Extract the (X, Y) coordinate from the center of the cell holding the provided text.  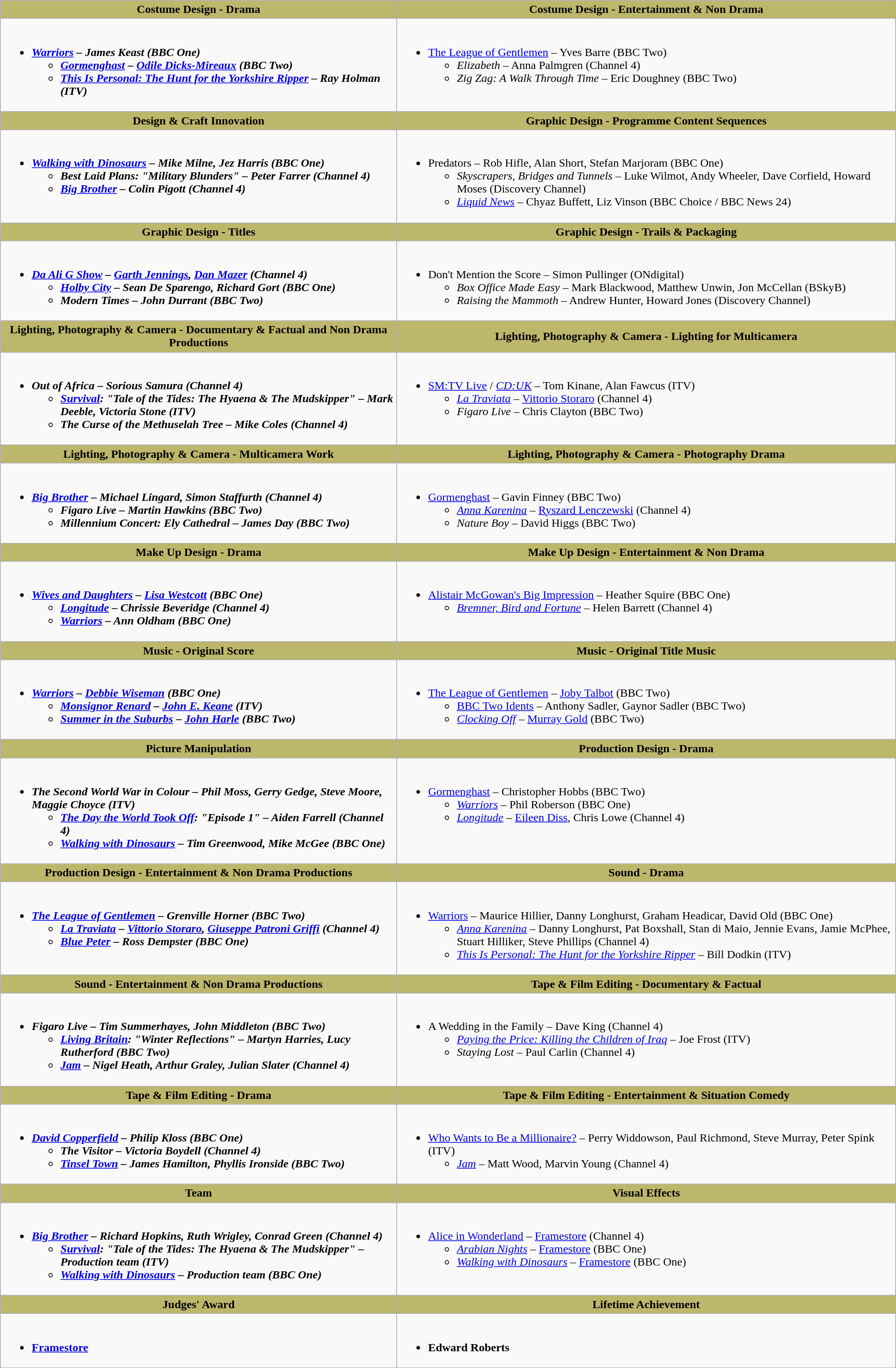
SM:TV Live / CD:UK – Tom Kinane, Alan Fawcus (ITV)La Traviata – Vittorio Storaro (Channel 4)Figaro Live – Chris Clayton (BBC Two) (646, 398)
Alice in Wonderland – Framestore (Channel 4)Arabian Nights – Framestore (BBC One)Walking with Dinosaurs – Framestore (BBC One) (646, 1249)
The League of Gentlemen – Yves Barre (BBC Two)Elizabeth – Anna Palmgren (Channel 4)Zig Zag: A Walk Through Time – Eric Doughney (BBC Two) (646, 65)
Warriors – Debbie Wiseman (BBC One)Monsignor Renard – John E. Keane (ITV)Summer in the Suburbs – John Harle (BBC Two) (199, 700)
Da Ali G Show – Garth Jennings, Dan Mazer (Channel 4)Holby City – Sean De Sparengo, Richard Gort (BBC One)Modern Times – John Durrant (BBC Two) (199, 281)
Framestore (199, 1341)
Music - Original Title Music (646, 651)
Gormenghast – Christopher Hobbs (BBC Two)Warriors – Phil Roberson (BBC One)Longitude – Eileen Diss, Chris Lowe (Channel 4) (646, 811)
Tape & Film Editing - Entertainment & Situation Comedy (646, 1095)
Judges' Award (199, 1304)
Production Design - Drama (646, 749)
Lifetime Achievement (646, 1304)
David Copperfield – Philip Kloss (BBC One)The Visitor – Victoria Boydell (Channel 4)Tinsel Town – James Hamilton, Phyllis Ironside (BBC Two) (199, 1144)
Graphic Design - Trails & Packaging (646, 232)
Edward Roberts (646, 1341)
Team (199, 1193)
Visual Effects (646, 1193)
Tape & Film Editing - Documentary & Factual (646, 984)
Costume Design - Drama (199, 10)
Costume Design - Entertainment & Non Drama (646, 10)
Gormenghast – Gavin Finney (BBC Two)Anna Karenina – Ryszard Lenczewski (Channel 4)Nature Boy – David Higgs (BBC Two) (646, 503)
Music - Original Score (199, 651)
Wives and Daughters – Lisa Westcott (BBC One)Longitude – Chrissie Beveridge (Channel 4)Warriors – Ann Oldham (BBC One) (199, 601)
Sound - Entertainment & Non Drama Productions (199, 984)
Sound - Drama (646, 873)
Lighting, Photography & Camera - Photography Drama (646, 454)
Who Wants to Be a Millionaire? – Perry Widdowson, Paul Richmond, Steve Murray, Peter Spink (ITV)Jam – Matt Wood, Marvin Young (Channel 4) (646, 1144)
Warriors – James Keast (BBC One)Gormenghast – Odile Dicks-Mireaux (BBC Two)This Is Personal: The Hunt for the Yorkshire Ripper – Ray Holman (ITV) (199, 65)
Design & Craft Innovation (199, 121)
Production Design - Entertainment & Non Drama Productions (199, 873)
Lighting, Photography & Camera - Lighting for Multicamera (646, 336)
Lighting, Photography & Camera - Documentary & Factual and Non Drama Productions (199, 336)
Graphic Design - Programme Content Sequences (646, 121)
Alistair McGowan's Big Impression – Heather Squire (BBC One)Bremner, Bird and Fortune – Helen Barrett (Channel 4) (646, 601)
Lighting, Photography & Camera - Multicamera Work (199, 454)
A Wedding in the Family – Dave King (Channel 4)Paying the Price: Killing the Children of Iraq – Joe Frost (ITV)Staying Lost – Paul Carlin (Channel 4) (646, 1040)
Tape & Film Editing - Drama (199, 1095)
Make Up Design - Entertainment & Non Drama (646, 552)
Make Up Design - Drama (199, 552)
Picture Manipulation (199, 749)
The League of Gentlemen – Joby Talbot (BBC Two)BBC Two Idents – Anthony Sadler, Gaynor Sadler (BBC Two)Clocking Off – Murray Gold (BBC Two) (646, 700)
Graphic Design - Titles (199, 232)
